Search for the cell housing the specified text and yield its [x, y] center coordinate. 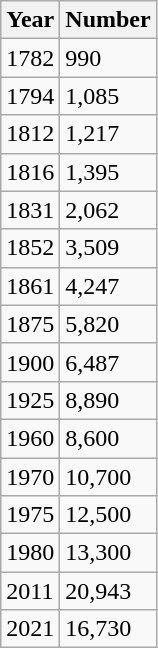
8,600 [108, 438]
3,509 [108, 248]
1812 [30, 134]
1782 [30, 58]
5,820 [108, 324]
1925 [30, 400]
20,943 [108, 591]
1875 [30, 324]
1,395 [108, 172]
8,890 [108, 400]
1852 [30, 248]
12,500 [108, 515]
1975 [30, 515]
10,700 [108, 477]
16,730 [108, 629]
990 [108, 58]
4,247 [108, 286]
1960 [30, 438]
Year [30, 20]
1,217 [108, 134]
2011 [30, 591]
1,085 [108, 96]
1794 [30, 96]
13,300 [108, 553]
1900 [30, 362]
2021 [30, 629]
1980 [30, 553]
6,487 [108, 362]
1861 [30, 286]
2,062 [108, 210]
1816 [30, 172]
1831 [30, 210]
1970 [30, 477]
Number [108, 20]
